Search for the cell housing the specified text and yield its (x, y) center coordinate. 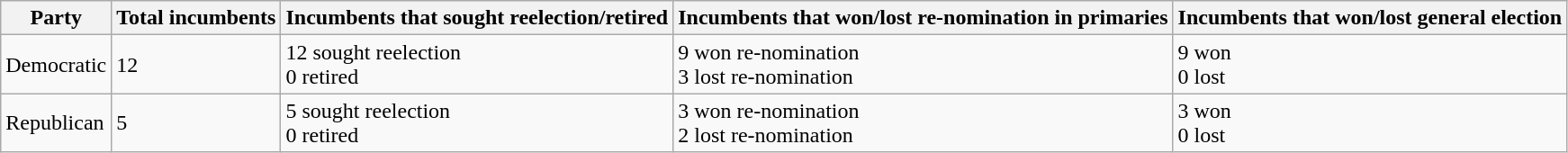
Incumbents that won/lost re-nomination in primaries (924, 18)
5 sought reelection0 retired (477, 122)
12 sought reelection0 retired (477, 65)
Total incumbents (196, 18)
Democratic (56, 65)
5 (196, 122)
Incumbents that won/lost general election (1370, 18)
9 won re-nomination3 lost re-nomination (924, 65)
9 won0 lost (1370, 65)
Party (56, 18)
3 won re-nomination 2 lost re-nomination (924, 122)
Incumbents that sought reelection/retired (477, 18)
Republican (56, 122)
12 (196, 65)
3 won0 lost (1370, 122)
